Find where the given text appears and provide that cell's center as (x, y) coordinate. 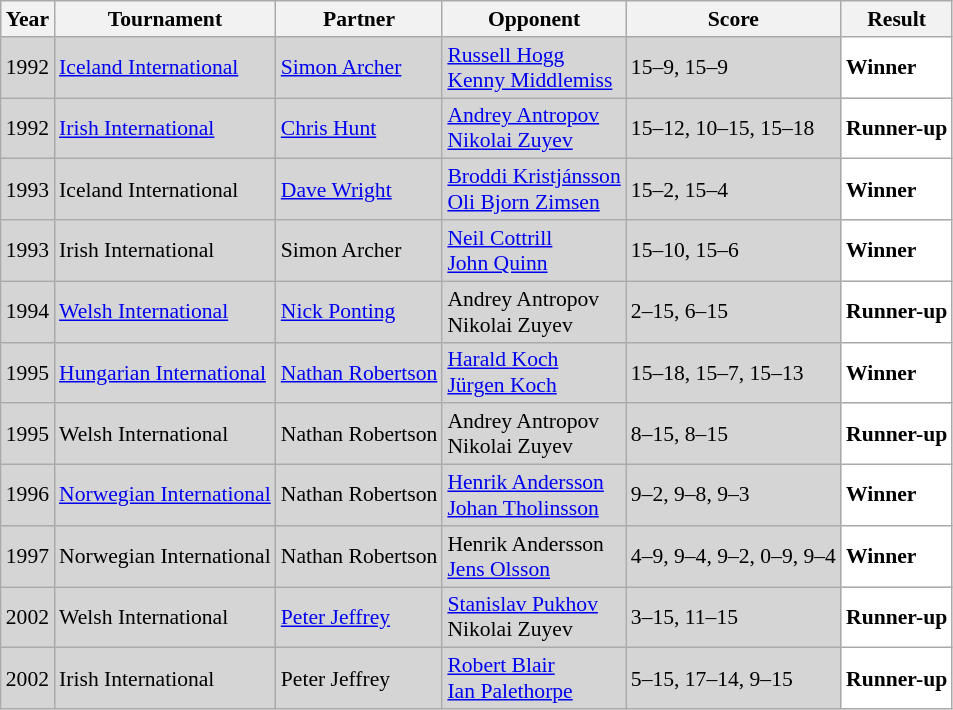
Nick Ponting (360, 312)
Opponent (534, 19)
1994 (28, 312)
Result (896, 19)
9–2, 9–8, 9–3 (734, 496)
15–10, 15–6 (734, 250)
5–15, 17–14, 9–15 (734, 678)
Hungarian International (165, 372)
Russell Hogg Kenny Middlemiss (534, 68)
Robert Blair Ian Palethorpe (534, 678)
Partner (360, 19)
Chris Hunt (360, 128)
2–15, 6–15 (734, 312)
3–15, 11–15 (734, 618)
Henrik Andersson Jens Olsson (534, 556)
4–9, 9–4, 9–2, 0–9, 9–4 (734, 556)
Neil Cottrill John Quinn (534, 250)
1997 (28, 556)
Henrik Andersson Johan Tholinsson (534, 496)
15–12, 10–15, 15–18 (734, 128)
8–15, 8–15 (734, 434)
Dave Wright (360, 190)
Tournament (165, 19)
Score (734, 19)
Harald Koch Jürgen Koch (534, 372)
15–2, 15–4 (734, 190)
15–18, 15–7, 15–13 (734, 372)
1996 (28, 496)
Year (28, 19)
Stanislav Pukhov Nikolai Zuyev (534, 618)
15–9, 15–9 (734, 68)
Broddi Kristjánsson Oli Bjorn Zimsen (534, 190)
